Find where the given text appears and provide that cell's center as [X, Y] coordinate. 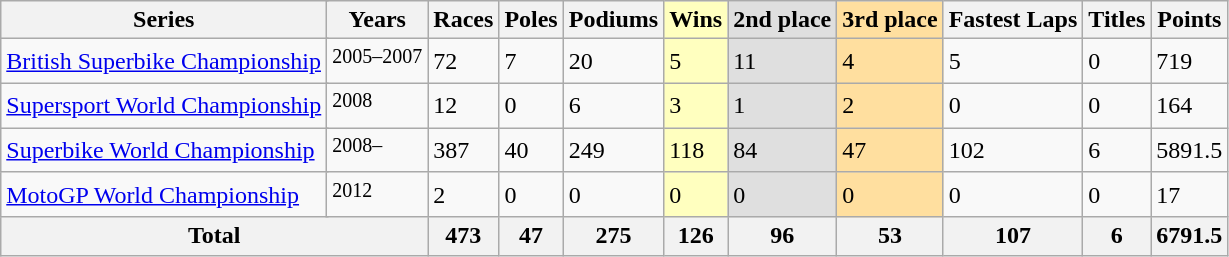
719 [1190, 62]
5891.5 [1190, 150]
11 [782, 62]
72 [464, 62]
84 [782, 150]
275 [613, 236]
3 [696, 106]
7 [531, 62]
Poles [531, 20]
British Superbike Championship [164, 62]
473 [464, 236]
12 [464, 106]
Wins [696, 20]
Races [464, 20]
Superbike World Championship [164, 150]
40 [531, 150]
6791.5 [1190, 236]
249 [613, 150]
Points [1190, 20]
Fastest Laps [1013, 20]
2005–2007 [378, 62]
3rd place [890, 20]
2008 [378, 106]
Total [214, 236]
126 [696, 236]
20 [613, 62]
Years [378, 20]
Supersport World Championship [164, 106]
2nd place [782, 20]
118 [696, 150]
102 [1013, 150]
53 [890, 236]
4 [890, 62]
Podiums [613, 20]
96 [782, 236]
MotoGP World Championship [164, 194]
Titles [1117, 20]
107 [1013, 236]
387 [464, 150]
17 [1190, 194]
1 [782, 106]
Series [164, 20]
2012 [378, 194]
2008– [378, 150]
164 [1190, 106]
